Determine the (x, y) coordinate at the center of the cell enclosing the given text.  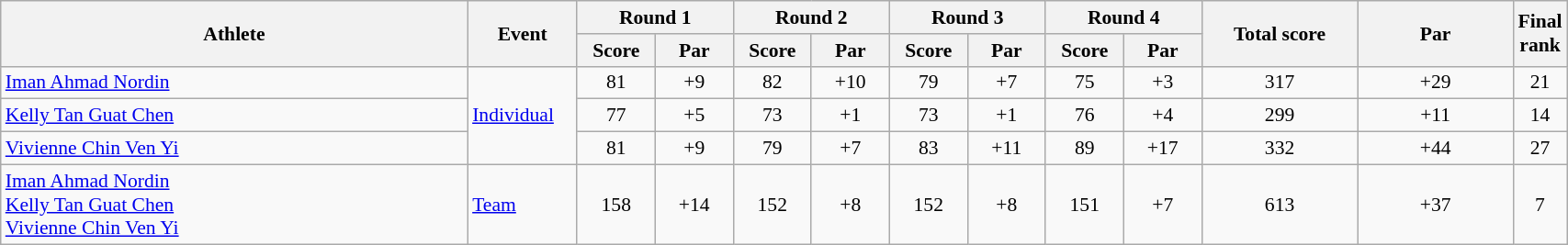
Total score (1280, 33)
77 (615, 116)
Athlete (234, 33)
Round 2 (811, 17)
332 (1280, 149)
75 (1084, 83)
Individual (522, 116)
+29 (1436, 83)
317 (1280, 83)
Round 4 (1123, 17)
Event (522, 33)
+44 (1436, 149)
613 (1280, 204)
158 (615, 204)
+10 (851, 83)
Iman Ahmad NordinKelly Tan Guat ChenVivienne Chin Ven Yi (234, 204)
+5 (694, 116)
299 (1280, 116)
+14 (694, 204)
151 (1084, 204)
Kelly Tan Guat Chen (234, 116)
+17 (1163, 149)
Final rank (1540, 33)
+4 (1163, 116)
Iman Ahmad Nordin (234, 83)
82 (772, 83)
21 (1540, 83)
+37 (1436, 204)
14 (1540, 116)
Vivienne Chin Ven Yi (234, 149)
+3 (1163, 83)
76 (1084, 116)
Round 1 (655, 17)
7 (1540, 204)
27 (1540, 149)
89 (1084, 149)
83 (928, 149)
Team (522, 204)
Round 3 (967, 17)
